Pinpoint the cell where the given text exists, returning its (X, Y) midpoint coordinate. 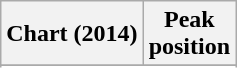
Chart (2014) (72, 34)
Peakposition (189, 34)
